Return the (x, y) coordinate for the center point of the cell that contains the specified text.  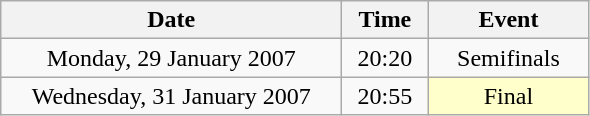
Wednesday, 31 January 2007 (172, 96)
Final (508, 96)
20:55 (385, 96)
Date (172, 20)
Semifinals (508, 58)
Monday, 29 January 2007 (172, 58)
Event (508, 20)
Time (385, 20)
20:20 (385, 58)
